Search for the cell housing the specified text and yield its (X, Y) center coordinate. 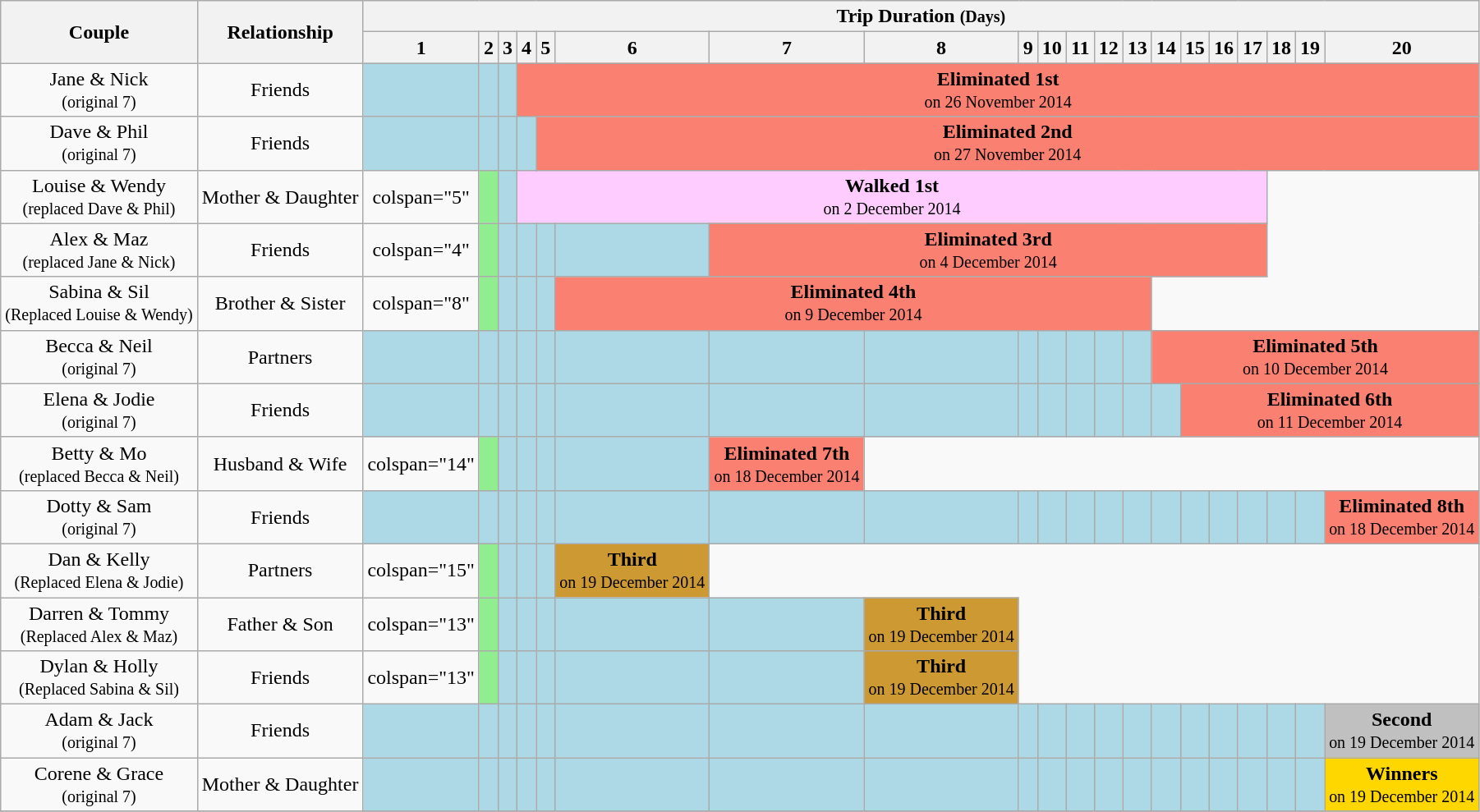
5 (545, 48)
Alex & Maz(replaced Jane & Nick) (99, 250)
Husband & Wife (280, 463)
Dave & Phil(original 7) (99, 143)
20 (1402, 48)
9 (1028, 48)
colspan="14" (421, 463)
Eliminated 8thon 18 December 2014 (1402, 517)
colspan="15" (421, 570)
19 (1311, 48)
Eliminated 6thon 11 December 2014 (1329, 411)
4 (527, 48)
2 (488, 48)
8 (941, 48)
Dylan & Holly(Replaced Sabina & Sil) (99, 678)
Father & Son (280, 624)
colspan="5" (421, 197)
Darren & Tommy(Replaced Alex & Maz) (99, 624)
17 (1252, 48)
6 (632, 48)
Elena & Jodie(original 7) (99, 411)
Becca & Neil(original 7) (99, 356)
colspan="8" (421, 304)
Betty & Mo(replaced Becca & Neil) (99, 463)
3 (508, 48)
13 (1137, 48)
12 (1109, 48)
10 (1051, 48)
Adam & Jack(original 7) (99, 731)
1 (421, 48)
Walked 1ston 2 December 2014 (892, 197)
Eliminated 4thon 9 December 2014 (854, 304)
11 (1080, 48)
Jane & Nick (original 7) (99, 90)
Louise & Wendy(replaced Dave & Phil) (99, 197)
Dotty & Sam(original 7) (99, 517)
Eliminated 2ndon 27 November 2014 (1008, 143)
7 (787, 48)
Winnerson 19 December 2014 (1402, 785)
Sabina & Sil(Replaced Louise & Wendy) (99, 304)
Brother & Sister (280, 304)
16 (1224, 48)
Eliminated 1ston 26 November 2014 (999, 90)
Couple (99, 32)
14 (1166, 48)
Trip Duration (Days) (922, 16)
Eliminated 5thon 10 December 2014 (1316, 356)
colspan="4" (421, 250)
Eliminated 7thon 18 December 2014 (787, 463)
15 (1194, 48)
Dan & Kelly(Replaced Elena & Jodie) (99, 570)
Corene & Grace(original 7) (99, 785)
Relationship (280, 32)
Eliminated 3rdon 4 December 2014 (989, 250)
Secondon 19 December 2014 (1402, 731)
18 (1281, 48)
